Locate the cell with the specified text and output its [X, Y] center coordinate. 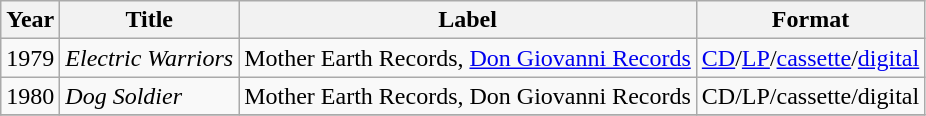
Format [810, 20]
1980 [30, 96]
Year [30, 20]
Title [150, 20]
Electric Warriors [150, 58]
1979 [30, 58]
Dog Soldier [150, 96]
Label [468, 20]
